Detect which cell encompasses the target text, then output its (X, Y) center coordinate. 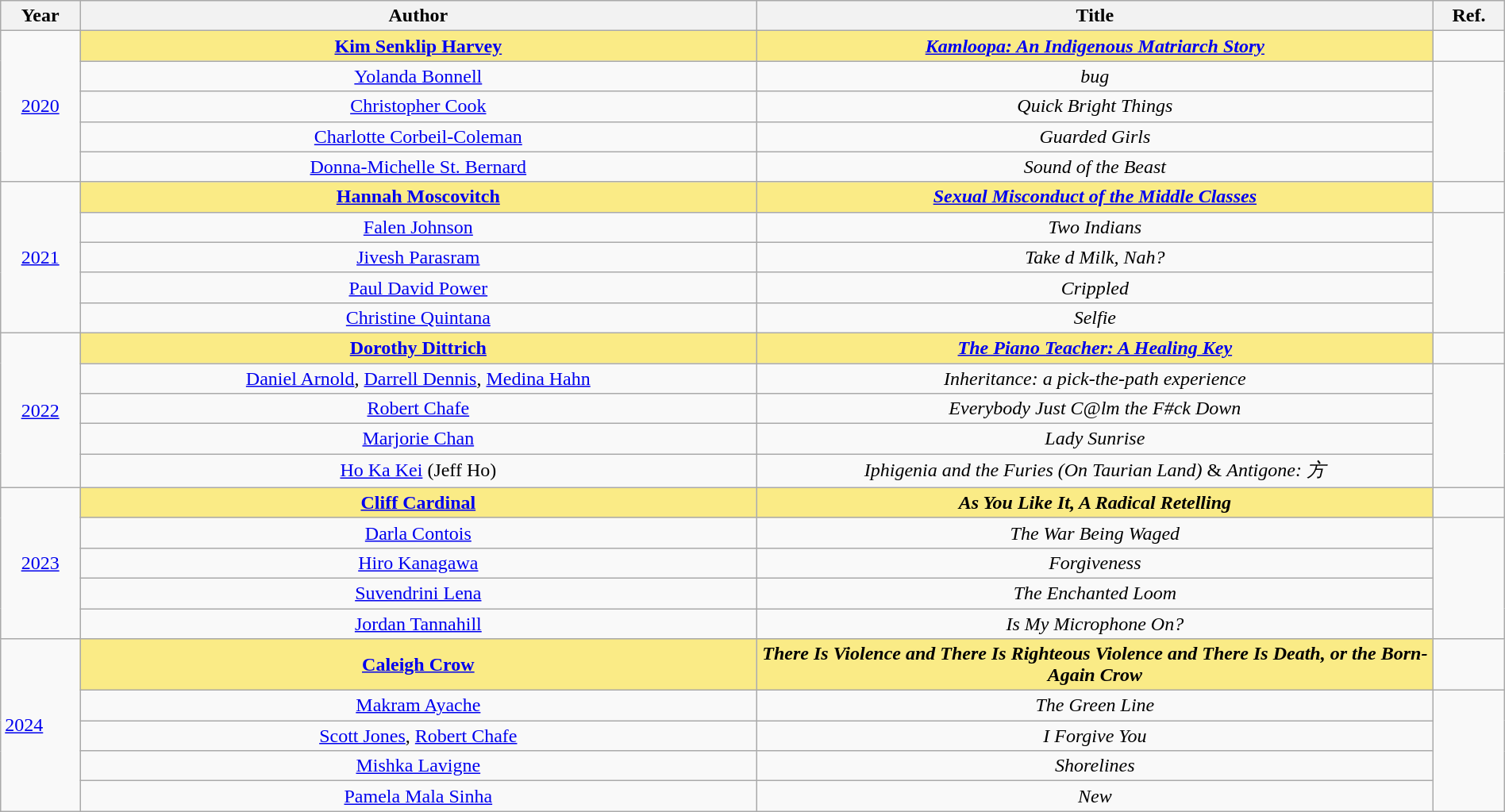
Mishka Lavigne (419, 766)
Inheritance: a pick-the-path experience (1095, 379)
Kamloopa: An Indigenous Matriarch Story (1095, 46)
Everybody Just C@lm the F#ck Down (1095, 409)
The War Being Waged (1095, 533)
Title (1095, 16)
Robert Chafe (419, 409)
Sound of the Beast (1095, 167)
Take d Milk, Nah? (1095, 257)
Caleigh Crow (419, 665)
Makram Ayache (419, 706)
Hannah Moscovitch (419, 197)
Author (419, 16)
Yolanda Bonnell (419, 76)
Daniel Arnold, Darrell Dennis, Medina Hahn (419, 379)
2022 (40, 410)
Darla Contois (419, 533)
Kim Senklip Harvey (419, 46)
Is My Microphone On? (1095, 623)
Quick Bright Things (1095, 106)
Scott Jones, Robert Chafe (419, 736)
There Is Violence and There Is Righteous Violence and There Is Death, or the Born-Again Crow (1095, 665)
Donna-Michelle St. Bernard (419, 167)
Dorothy Dittrich (419, 348)
Sexual Misconduct of the Middle Classes (1095, 197)
2020 (40, 106)
Christopher Cook (419, 106)
2023 (40, 563)
I Forgive You (1095, 736)
The Green Line (1095, 706)
Lady Sunrise (1095, 439)
Paul David Power (419, 287)
Iphigenia and the Furies (On Taurian Land) & Antigone: 方 (1095, 471)
2024 (40, 725)
Jordan Tannahill (419, 623)
Marjorie Chan (419, 439)
2021 (40, 257)
Shorelines (1095, 766)
As You Like It, A Radical Retelling (1095, 502)
Hiro Kanagawa (419, 563)
Falen Johnson (419, 227)
Selfie (1095, 317)
Year (40, 16)
Pamela Mala Sinha (419, 796)
New (1095, 796)
Ref. (1469, 16)
Jivesh Parasram (419, 257)
Suvendrini Lena (419, 593)
Cliff Cardinal (419, 502)
The Piano Teacher: A Healing Key (1095, 348)
Ho Ka Kei (Jeff Ho) (419, 471)
Christine Quintana (419, 317)
Forgiveness (1095, 563)
bug (1095, 76)
Crippled (1095, 287)
The Enchanted Loom (1095, 593)
Charlotte Corbeil-Coleman (419, 137)
Two Indians (1095, 227)
Guarded Girls (1095, 137)
